Return the [x, y] coordinate for the center point of the cell that contains the specified text.  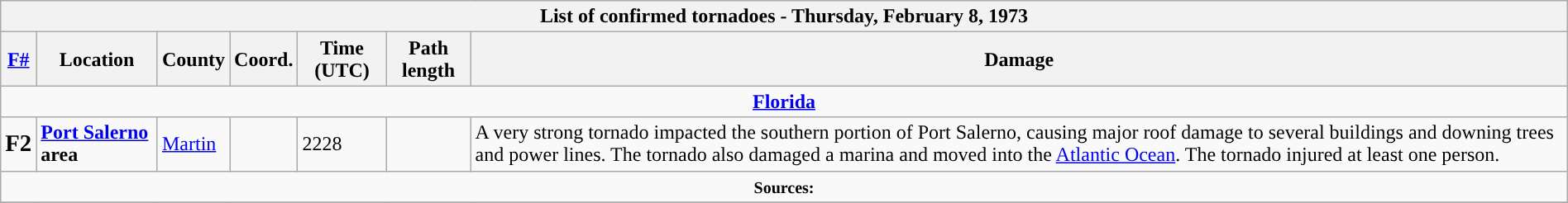
2228 [342, 144]
Time (UTC) [342, 59]
F2 [18, 144]
Port Salerno area [98, 144]
F# [18, 59]
Florida [784, 101]
County [194, 59]
Sources: [784, 186]
Damage [1019, 59]
Path length [428, 59]
Location [98, 59]
Martin [194, 144]
List of confirmed tornadoes - Thursday, February 8, 1973 [784, 17]
Coord. [264, 59]
